Pinpoint the cell where the given text exists, returning its [x, y] midpoint coordinate. 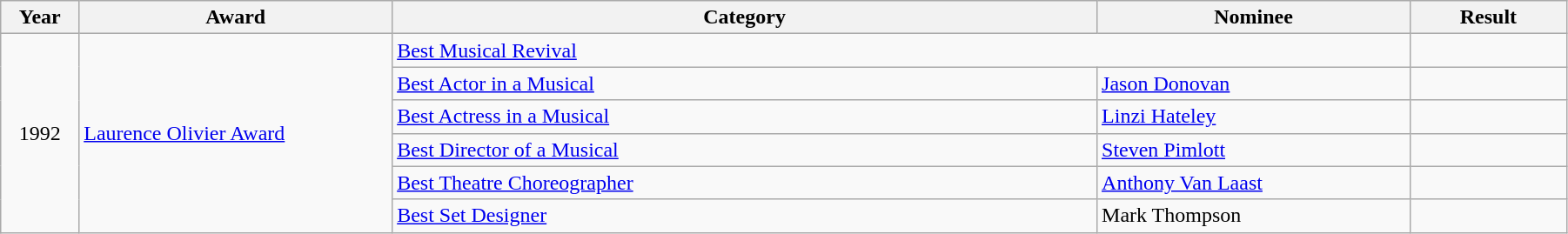
Mark Thompson [1254, 216]
Nominee [1254, 17]
Jason Donovan [1254, 84]
Anthony Van Laast [1254, 183]
Result [1488, 17]
Best Actor in a Musical [745, 84]
Year [40, 17]
Best Director of a Musical [745, 150]
Linzi Hateley [1254, 117]
Category [745, 17]
Award [236, 17]
Best Musical Revival [901, 50]
1992 [40, 133]
Best Actress in a Musical [745, 117]
Best Theatre Choreographer [745, 183]
Steven Pimlott [1254, 150]
Laurence Olivier Award [236, 133]
Best Set Designer [745, 216]
